Return (x, y) of the center of cell containing provided text 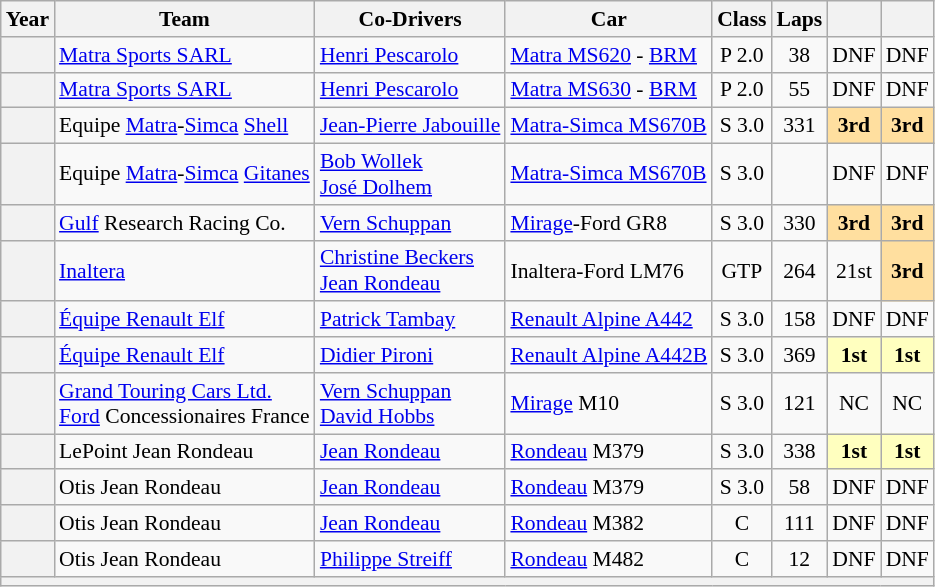
111 (800, 523)
Co-Drivers (410, 19)
338 (800, 452)
Matra MS620 - BRM (608, 55)
Bob Wollek José Dolhem (410, 174)
Vern Schuppan David Hobbs (410, 404)
Laps (800, 19)
Renault Alpine A442B (608, 355)
12 (800, 559)
Didier Pironi (410, 355)
Vern Schuppan (410, 223)
Philippe Streiff (410, 559)
331 (800, 126)
Christine Beckers Jean Rondeau (410, 270)
LePoint Jean Rondeau (184, 452)
Grand Touring Cars Ltd. Ford Concessionaires France (184, 404)
Rondeau M482 (608, 559)
Class (742, 19)
Patrick Tambay (410, 320)
Jean-Pierre Jabouille (410, 126)
Inaltera-Ford LM76 (608, 270)
Equipe Matra-Simca Shell (184, 126)
Gulf Research Racing Co. (184, 223)
264 (800, 270)
38 (800, 55)
GTP (742, 270)
Year (28, 19)
Car (608, 19)
21st (854, 270)
158 (800, 320)
Mirage-Ford GR8 (608, 223)
Team (184, 19)
330 (800, 223)
Matra MS630 - BRM (608, 90)
Equipe Matra-Simca Gitanes (184, 174)
Rondeau M382 (608, 523)
Mirage M10 (608, 404)
121 (800, 404)
58 (800, 488)
Renault Alpine A442 (608, 320)
Inaltera (184, 270)
55 (800, 90)
369 (800, 355)
